Return [X, Y] of the center of cell containing provided text 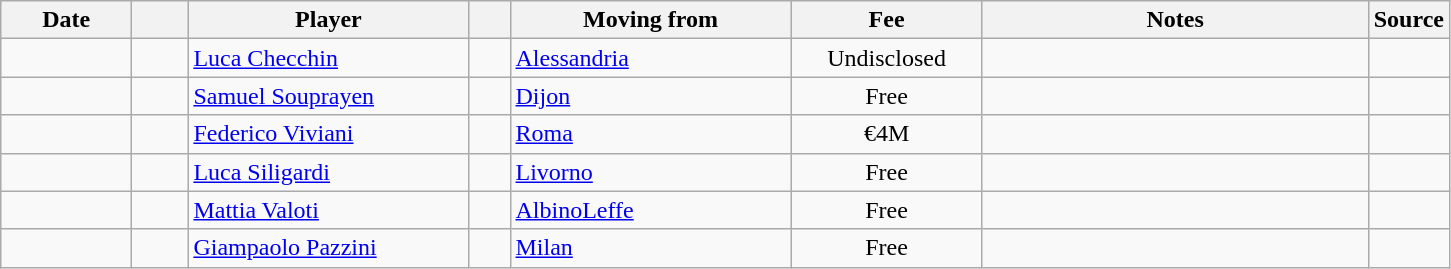
Source [1408, 20]
Federico Viviani [328, 134]
Livorno [650, 172]
Date [66, 20]
Mattia Valoti [328, 210]
Moving from [650, 20]
AlbinoLeffe [650, 210]
Dijon [650, 96]
Player [328, 20]
Roma [650, 134]
Luca Siligardi [328, 172]
Samuel Souprayen [328, 96]
Alessandria [650, 58]
Fee [886, 20]
Notes [1175, 20]
€4M [886, 134]
Milan [650, 248]
Undisclosed [886, 58]
Giampaolo Pazzini [328, 248]
Luca Checchin [328, 58]
